Scan for the cell matching the given text and deliver its [x, y] coordinate at center. 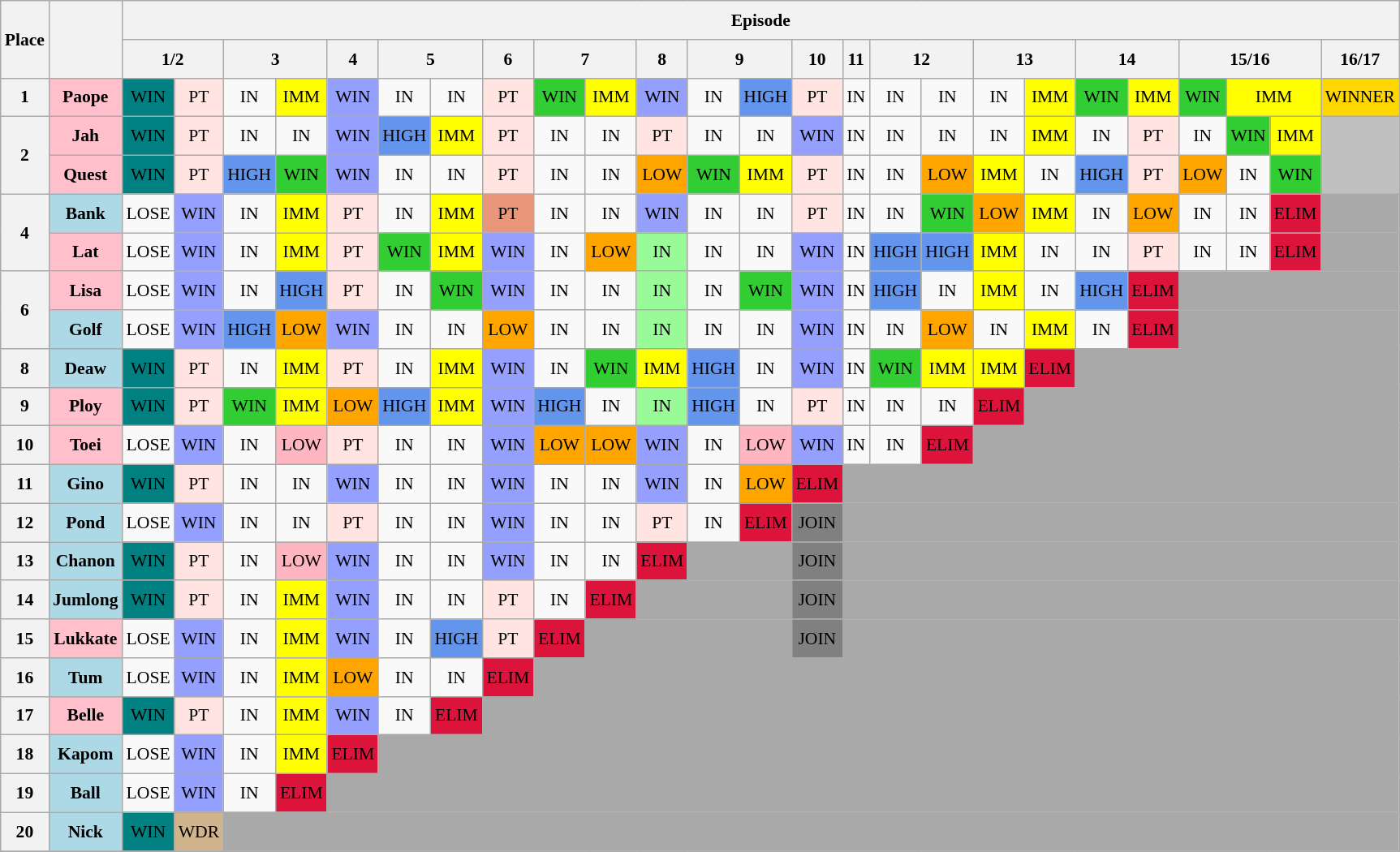
Kapom [86, 755]
Lukkate [86, 639]
2 [24, 156]
Gino [86, 484]
16/17 [1360, 59]
Belle [86, 716]
1 [24, 97]
1/2 [174, 59]
7 [584, 59]
Deaw [86, 368]
20 [24, 832]
Golf [86, 329]
Toei [86, 445]
19 [24, 794]
Tum [86, 678]
Pond [86, 523]
Nick [86, 832]
5 [430, 59]
Ploy [86, 407]
Bank [86, 213]
Paope [86, 97]
15/16 [1250, 59]
17 [24, 716]
WINNER [1360, 97]
Jumlong [86, 600]
Lat [86, 252]
Quest [86, 175]
3 [275, 59]
Place [24, 39]
WDR [199, 832]
Ball [86, 794]
Lisa [86, 291]
Chanon [86, 562]
15 [24, 639]
16 [24, 678]
18 [24, 755]
Episode [761, 20]
Jah [86, 136]
